Detect which cell encompasses the target text, then output its (x, y) center coordinate. 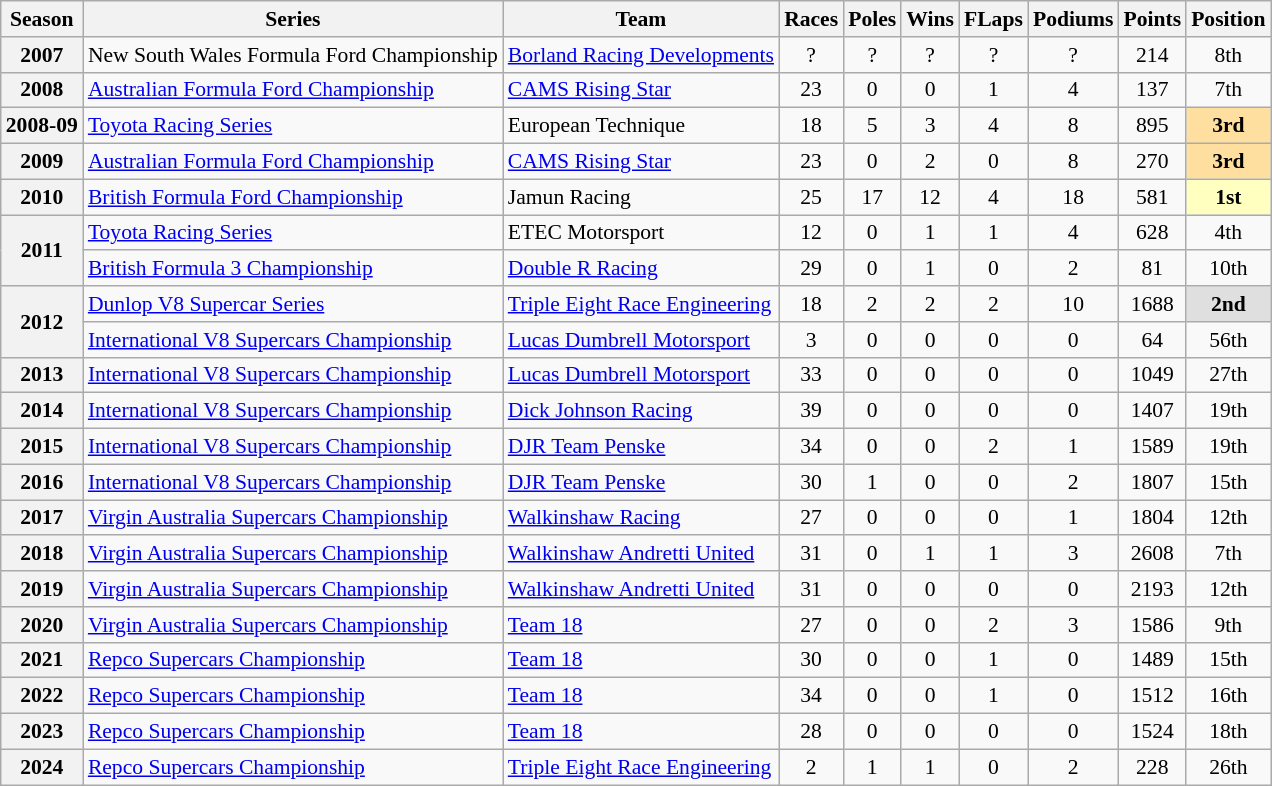
10th (1228, 269)
Season (42, 19)
9th (1228, 625)
1524 (1152, 732)
1807 (1152, 482)
1049 (1152, 375)
2014 (42, 411)
214 (1152, 55)
25 (811, 197)
FLaps (994, 19)
2022 (42, 696)
628 (1152, 233)
17 (872, 197)
4th (1228, 233)
2023 (42, 732)
ETEC Motorsport (641, 233)
British Formula Ford Championship (293, 197)
2008 (42, 90)
228 (1152, 767)
Points (1152, 19)
Borland Racing Developments (641, 55)
2020 (42, 625)
2016 (42, 482)
1512 (1152, 696)
2013 (42, 375)
16th (1228, 696)
29 (811, 269)
2007 (42, 55)
81 (1152, 269)
2012 (42, 322)
5 (872, 126)
2011 (42, 250)
2608 (1152, 554)
137 (1152, 90)
Dick Johnson Racing (641, 411)
39 (811, 411)
2018 (42, 554)
2021 (42, 660)
Double R Racing (641, 269)
2010 (42, 197)
Podiums (1074, 19)
1586 (1152, 625)
Dunlop V8 Supercar Series (293, 304)
2008-09 (42, 126)
2193 (1152, 589)
581 (1152, 197)
56th (1228, 340)
Walkinshaw Racing (641, 518)
2009 (42, 162)
2015 (42, 447)
270 (1152, 162)
European Technique (641, 126)
10 (1074, 304)
1489 (1152, 660)
Jamun Racing (641, 197)
Series (293, 19)
1804 (1152, 518)
Position (1228, 19)
Team (641, 19)
28 (811, 732)
British Formula 3 Championship (293, 269)
Wins (930, 19)
64 (1152, 340)
26th (1228, 767)
33 (811, 375)
1589 (1152, 447)
895 (1152, 126)
8th (1228, 55)
27th (1228, 375)
2024 (42, 767)
New South Wales Formula Ford Championship (293, 55)
1688 (1152, 304)
18th (1228, 732)
Races (811, 19)
2017 (42, 518)
1407 (1152, 411)
Poles (872, 19)
2019 (42, 589)
1st (1228, 197)
2nd (1228, 304)
